Return [x, y] of the center of cell containing provided text 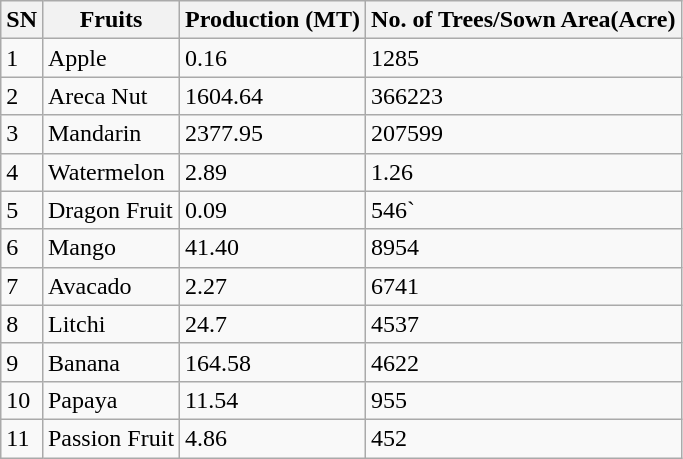
Avacado [110, 286]
SN [22, 20]
1285 [524, 58]
Mandarin [110, 134]
4622 [524, 362]
Production (MT) [273, 20]
8 [22, 324]
0.09 [273, 210]
4537 [524, 324]
546` [524, 210]
24.7 [273, 324]
366223 [524, 96]
7 [22, 286]
6741 [524, 286]
2.89 [273, 172]
41.40 [273, 248]
6 [22, 248]
1.26 [524, 172]
Areca Nut [110, 96]
Apple [110, 58]
Dragon Fruit [110, 210]
10 [22, 400]
No. of Trees/Sown Area(Acre) [524, 20]
2.27 [273, 286]
2377.95 [273, 134]
3 [22, 134]
0.16 [273, 58]
1604.64 [273, 96]
4.86 [273, 438]
1 [22, 58]
Papaya [110, 400]
Mango [110, 248]
11 [22, 438]
5 [22, 210]
Litchi [110, 324]
207599 [524, 134]
164.58 [273, 362]
4 [22, 172]
11.54 [273, 400]
452 [524, 438]
955 [524, 400]
8954 [524, 248]
Passion Fruit [110, 438]
2 [22, 96]
Fruits [110, 20]
9 [22, 362]
Banana [110, 362]
Watermelon [110, 172]
